Provide the [x, y] coordinate of the cell's center where the given text is located.  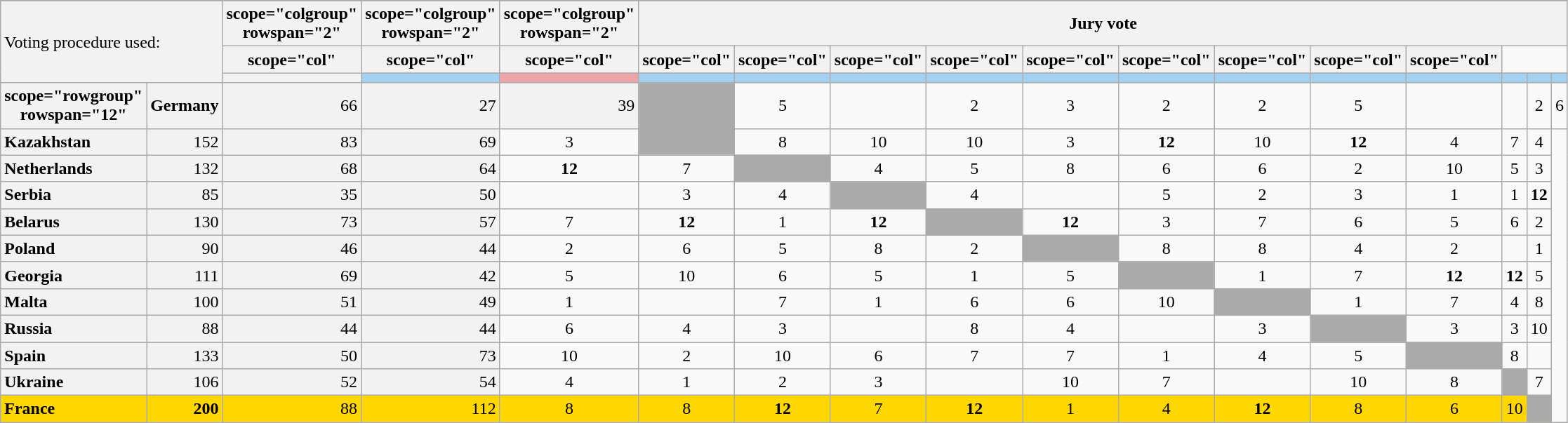
Kazakhstan [74, 142]
83 [292, 142]
49 [431, 302]
52 [292, 382]
90 [185, 248]
85 [185, 195]
42 [431, 275]
54 [431, 382]
Poland [74, 248]
35 [292, 195]
200 [185, 409]
France [74, 409]
Georgia [74, 275]
66 [292, 105]
Russia [74, 328]
Malta [74, 302]
132 [185, 168]
Spain [74, 356]
27 [431, 105]
68 [292, 168]
Ukraine [74, 382]
112 [431, 409]
39 [569, 105]
Voting procedure used: [112, 42]
133 [185, 356]
Belarus [74, 222]
130 [185, 222]
scope="rowgroup" rowspan="12" [74, 105]
46 [292, 248]
100 [185, 302]
106 [185, 382]
Serbia [74, 195]
57 [431, 222]
152 [185, 142]
51 [292, 302]
Netherlands [74, 168]
Germany [185, 105]
64 [431, 168]
Jury vote [1103, 24]
111 [185, 275]
